Locate the cell with the specified text and output its [X, Y] center coordinate. 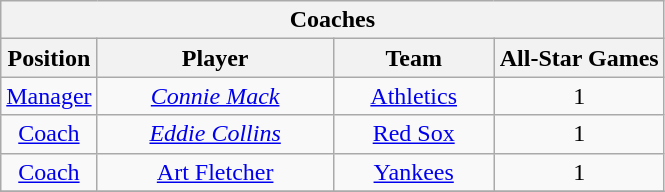
Coaches [332, 20]
Connie Mack [215, 96]
Player [215, 58]
Red Sox [414, 134]
Position [49, 58]
Art Fletcher [215, 172]
Athletics [414, 96]
All-Star Games [579, 58]
Manager [49, 96]
Yankees [414, 172]
Eddie Collins [215, 134]
Team [414, 58]
